Return (x, y) of the center of cell containing provided text 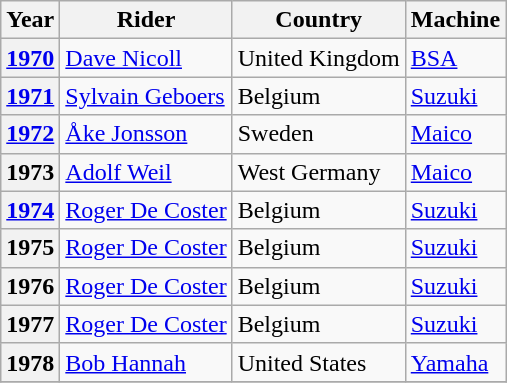
Dave Nicoll (146, 58)
1973 (30, 172)
Yamaha (455, 362)
Country (318, 20)
1972 (30, 134)
United States (318, 362)
1977 (30, 324)
Sweden (318, 134)
Machine (455, 20)
United Kingdom (318, 58)
Sylvain Geboers (146, 96)
1974 (30, 210)
Åke Jonsson (146, 134)
1975 (30, 248)
Adolf Weil (146, 172)
Rider (146, 20)
1971 (30, 96)
Year (30, 20)
Bob Hannah (146, 362)
1978 (30, 362)
BSA (455, 58)
West Germany (318, 172)
1976 (30, 286)
1970 (30, 58)
